Scan for the cell matching the given text and deliver its (x, y) coordinate at center. 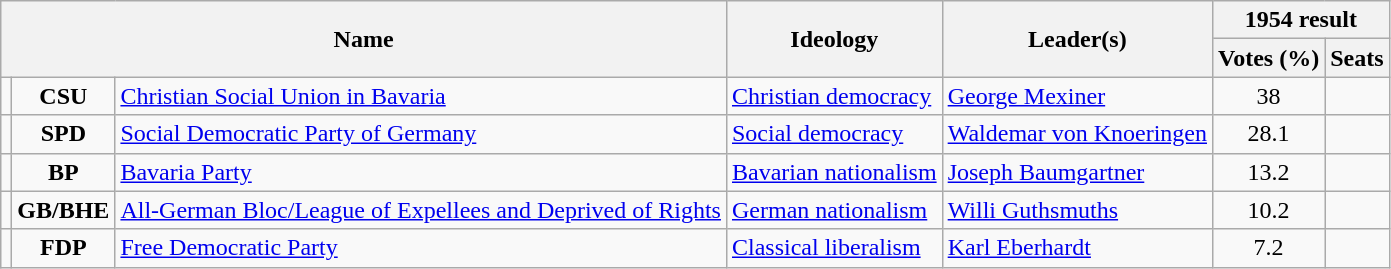
Social democracy (834, 134)
Christian democracy (834, 96)
Bavaria Party (421, 172)
10.2 (1269, 210)
Name (364, 39)
BP (64, 172)
German nationalism (834, 210)
Willi Guthsmuths (1077, 210)
7.2 (1269, 248)
Free Democratic Party (421, 248)
George Mexiner (1077, 96)
Bavarian nationalism (834, 172)
28.1 (1269, 134)
Karl Eberhardt (1077, 248)
GB/BHE (64, 210)
CSU (64, 96)
Votes (%) (1269, 58)
1954 result (1302, 20)
38 (1269, 96)
Ideology (834, 39)
Social Democratic Party of Germany (421, 134)
Seats (1357, 58)
13.2 (1269, 172)
Joseph Baumgartner (1077, 172)
Classical liberalism (834, 248)
Leader(s) (1077, 39)
Waldemar von Knoeringen (1077, 134)
All-German Bloc/League of Expellees and Deprived of Rights (421, 210)
SPD (64, 134)
FDP (64, 248)
Christian Social Union in Bavaria (421, 96)
